Identify which cell holds the provided text, then report its [X, Y] central coordinate. 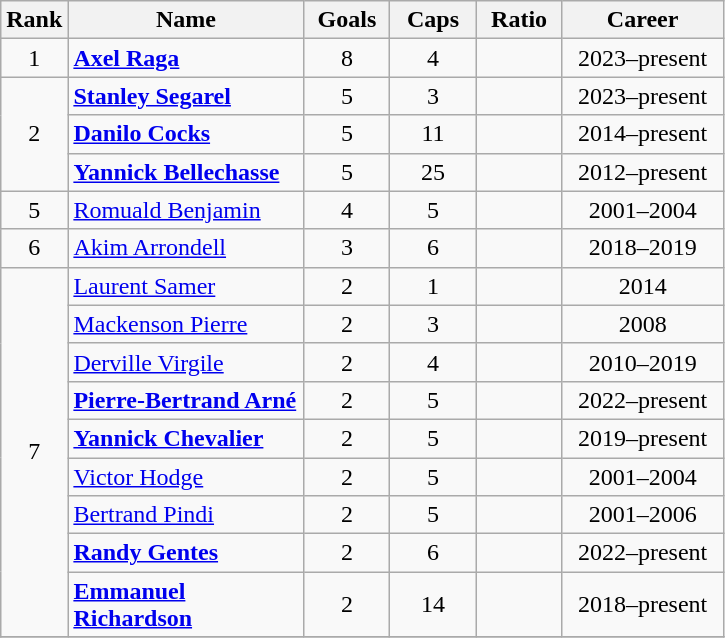
Name [186, 20]
Caps [433, 20]
Goals [347, 20]
2018–2019 [642, 248]
Emmanuel Richardson [186, 604]
Career [642, 20]
Ratio [519, 20]
2018–present [642, 604]
Bertrand Pindi [186, 515]
Victor Hodge [186, 477]
Pierre-Bertrand Arné [186, 400]
Mackenson Pierre [186, 324]
2019–present [642, 438]
25 [433, 172]
2014 [642, 286]
2012–present [642, 172]
Akim Arrondell [186, 248]
2010–2019 [642, 362]
Romuald Benjamin [186, 210]
2001–2006 [642, 515]
Randy Gentes [186, 553]
Danilo Cocks [186, 134]
Yannick Chevalier [186, 438]
Rank [34, 20]
8 [347, 58]
Stanley Segarel [186, 96]
Derville Virgile [186, 362]
Yannick Bellechasse [186, 172]
14 [433, 604]
2014–present [642, 134]
Laurent Samer [186, 286]
2008 [642, 324]
11 [433, 134]
7 [34, 452]
Axel Raga [186, 58]
